Return (x, y) of the center of cell containing provided text 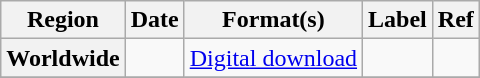
Digital download (273, 58)
Worldwide (63, 58)
Ref (456, 20)
Format(s) (273, 20)
Date (154, 20)
Label (398, 20)
Region (63, 20)
